Output the [x, y] coordinate of the center of the cell containing the given text.  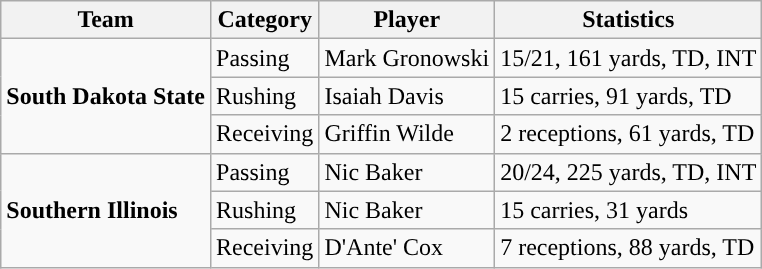
D'Ante' Cox [407, 248]
20/24, 225 yards, TD, INT [628, 172]
Category [265, 20]
Statistics [628, 20]
15 carries, 31 yards [628, 210]
15/21, 161 yards, TD, INT [628, 58]
Mark Gronowski [407, 58]
Griffin Wilde [407, 134]
Player [407, 20]
Isaiah Davis [407, 96]
South Dakota State [106, 96]
2 receptions, 61 yards, TD [628, 134]
Southern Illinois [106, 210]
15 carries, 91 yards, TD [628, 96]
7 receptions, 88 yards, TD [628, 248]
Team [106, 20]
